Search for the cell housing the specified text and yield its [x, y] center coordinate. 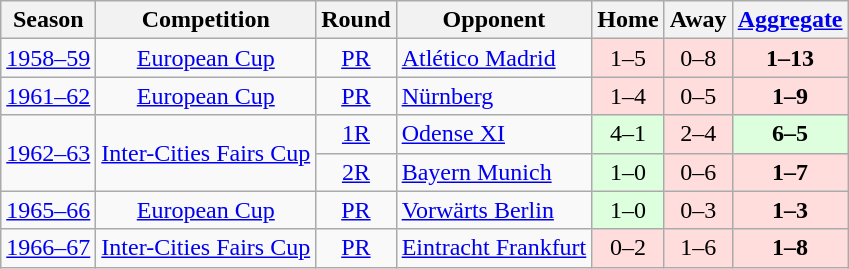
0–3 [698, 210]
Season [48, 20]
Round [356, 20]
Vorwärts Berlin [494, 210]
1–7 [790, 172]
6–5 [790, 134]
Away [698, 20]
1961–62 [48, 96]
Odense XI [494, 134]
1962–63 [48, 153]
Nürnberg [494, 96]
1–6 [698, 248]
Opponent [494, 20]
1965–66 [48, 210]
2–4 [698, 134]
Competition [206, 20]
1–8 [790, 248]
0–5 [698, 96]
4–1 [628, 134]
Aggregate [790, 20]
Home [628, 20]
1R [356, 134]
Eintracht Frankfurt [494, 248]
1966–67 [48, 248]
0–8 [698, 58]
1–13 [790, 58]
Bayern Munich [494, 172]
0–2 [628, 248]
1–9 [790, 96]
1–4 [628, 96]
1–3 [790, 210]
1–5 [628, 58]
2R [356, 172]
Atlético Madrid [494, 58]
0–6 [698, 172]
1958–59 [48, 58]
